From the cell containing the given text, extract its center point as (x, y) coordinate. 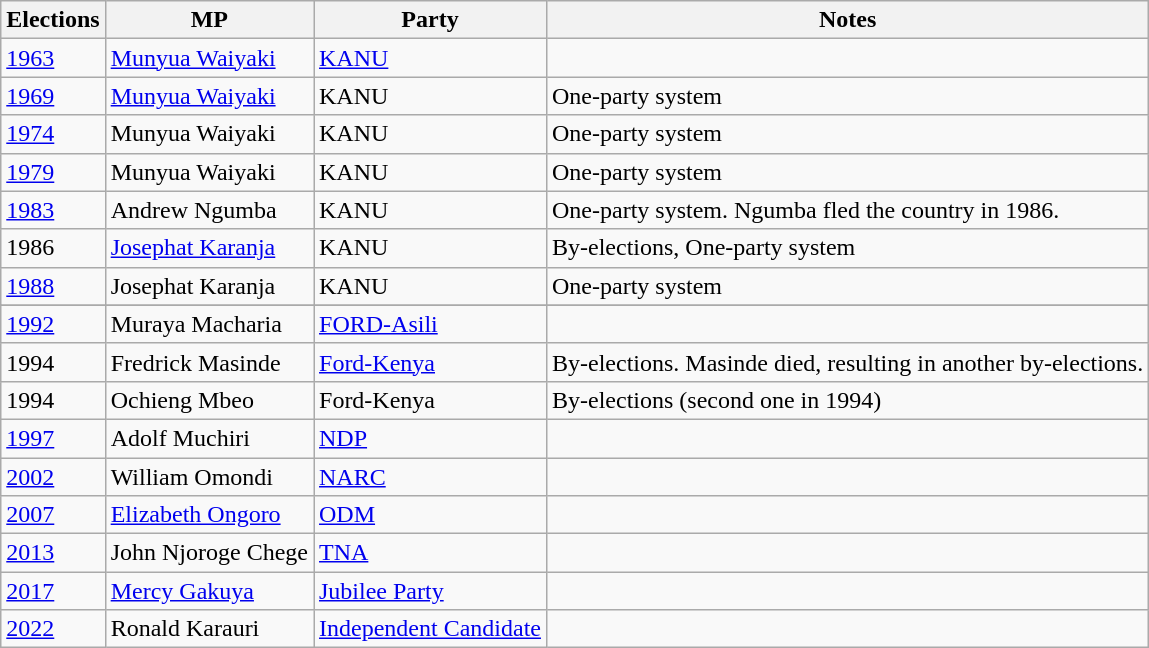
Independent Candidate (430, 629)
Fredrick Masinde (209, 362)
1969 (53, 96)
By-elections. Masinde died, resulting in another by-elections. (847, 362)
FORD-Asili (430, 324)
Andrew Ngumba (209, 210)
1986 (53, 248)
1992 (53, 324)
2002 (53, 477)
Elections (53, 20)
Party (430, 20)
NARC (430, 477)
John Njoroge Chege (209, 553)
1963 (53, 58)
1979 (53, 172)
2007 (53, 515)
One-party system. Ngumba fled the country in 1986. (847, 210)
Notes (847, 20)
1988 (53, 286)
Muraya Macharia (209, 324)
1974 (53, 134)
1997 (53, 438)
William Omondi (209, 477)
NDP (430, 438)
2013 (53, 553)
Mercy Gakuya (209, 591)
Adolf Muchiri (209, 438)
By-elections (second one in 1994) (847, 400)
Jubilee Party (430, 591)
By-elections, One-party system (847, 248)
TNA (430, 553)
2022 (53, 629)
Ochieng Mbeo (209, 400)
MP (209, 20)
1983 (53, 210)
2017 (53, 591)
ODM (430, 515)
Ronald Karauri (209, 629)
Elizabeth Ongoro (209, 515)
